Pinpoint the cell where the given text exists, returning its [X, Y] midpoint coordinate. 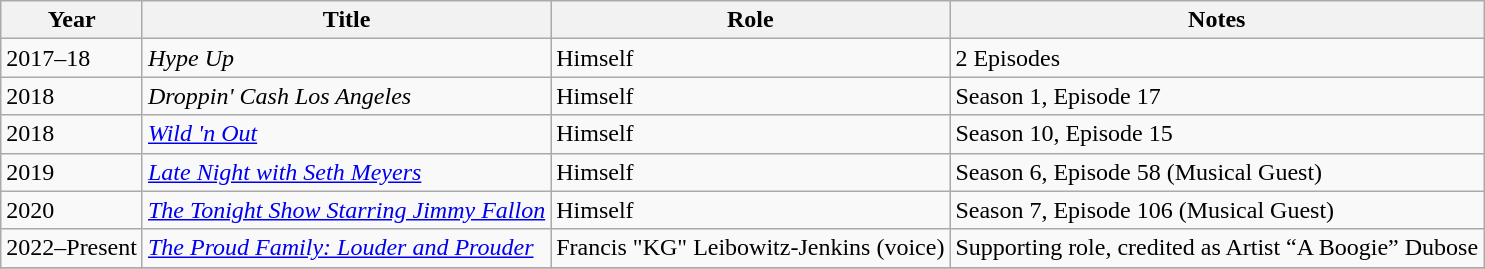
2017–18 [72, 58]
2022–Present [72, 248]
Droppin' Cash Los Angeles [346, 96]
2019 [72, 172]
Season 6, Episode 58 (Musical Guest) [1217, 172]
Role [750, 20]
Season 7, Episode 106 (Musical Guest) [1217, 210]
Supporting role, credited as Artist “A Boogie” Dubose [1217, 248]
Hype Up [346, 58]
The Proud Family: Louder and Prouder [346, 248]
2 Episodes [1217, 58]
2020 [72, 210]
Francis "KG" Leibowitz-Jenkins (voice) [750, 248]
Season 1, Episode 17 [1217, 96]
Title [346, 20]
Late Night with Seth Meyers [346, 172]
Season 10, Episode 15 [1217, 134]
Year [72, 20]
Wild 'n Out [346, 134]
Notes [1217, 20]
The Tonight Show Starring Jimmy Fallon [346, 210]
